Scan for the cell matching the given text and deliver its (X, Y) coordinate at center. 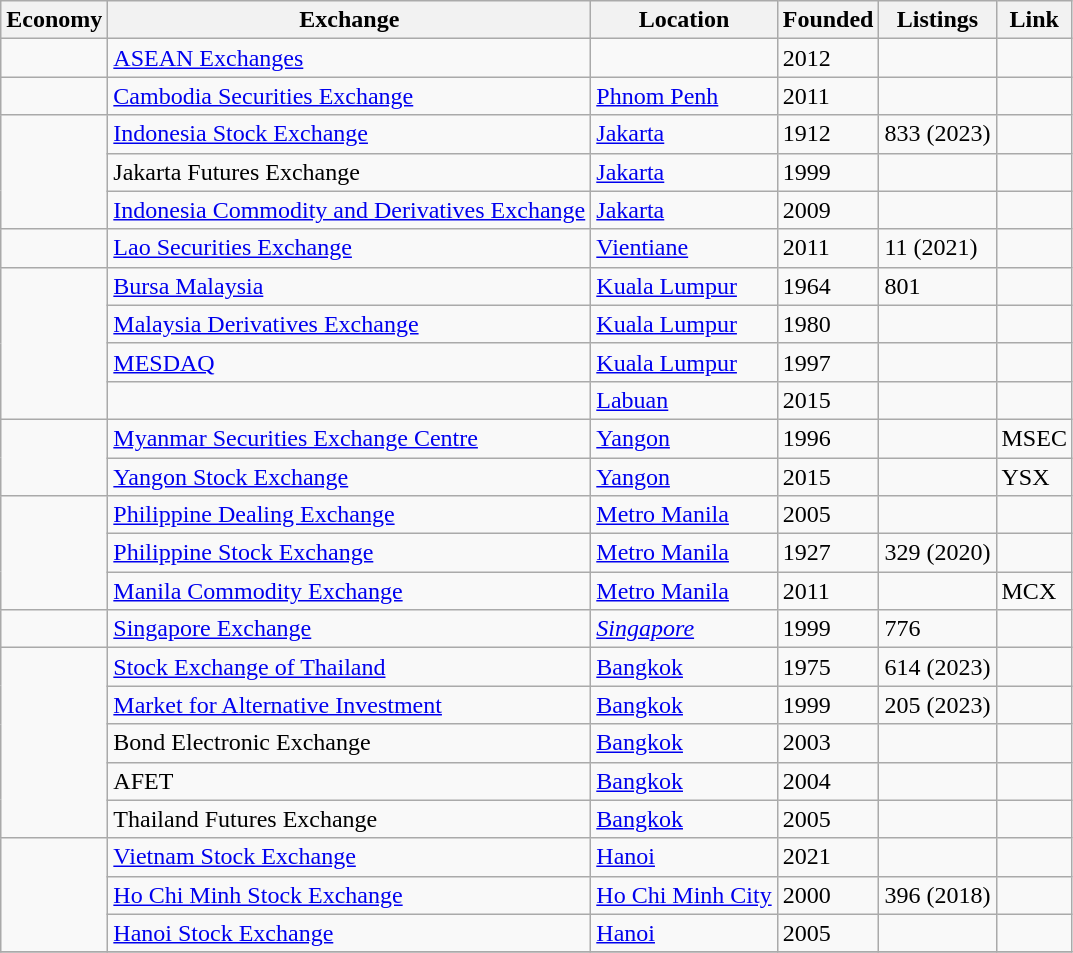
Myanmar Securities Exchange Centre (350, 438)
Singapore Exchange (350, 629)
1975 (828, 667)
1980 (828, 324)
Location (684, 20)
2021 (828, 857)
801 (938, 286)
Ho Chi Minh City (684, 895)
Philippine Stock Exchange (350, 553)
Link (1034, 20)
Philippine Dealing Exchange (350, 515)
Thailand Futures Exchange (350, 819)
MCX (1034, 591)
614 (2023) (938, 667)
Indonesia Commodity and Derivatives Exchange (350, 210)
Exchange (350, 20)
Labuan (684, 400)
AFET (350, 781)
Vientiane (684, 248)
Market for Alternative Investment (350, 705)
Hanoi Stock Exchange (350, 933)
1927 (828, 553)
205 (2023) (938, 705)
2000 (828, 895)
Manila Commodity Exchange (350, 591)
2004 (828, 781)
1997 (828, 362)
329 (2020) (938, 553)
Singapore (684, 629)
2012 (828, 58)
Economy (54, 20)
Stock Exchange of Thailand (350, 667)
2003 (828, 743)
1964 (828, 286)
11 (2021) (938, 248)
Lao Securities Exchange (350, 248)
Vietnam Stock Exchange (350, 857)
ASEAN Exchanges (350, 58)
Phnom Penh (684, 96)
833 (2023) (938, 134)
YSX (1034, 477)
Ho Chi Minh Stock Exchange (350, 895)
776 (938, 629)
Indonesia Stock Exchange (350, 134)
1996 (828, 438)
1912 (828, 134)
Cambodia Securities Exchange (350, 96)
2009 (828, 210)
Yangon Stock Exchange (350, 477)
Listings (938, 20)
Jakarta Futures Exchange (350, 172)
Malaysia Derivatives Exchange (350, 324)
MESDAQ (350, 362)
Founded (828, 20)
Bond Electronic Exchange (350, 743)
Bursa Malaysia (350, 286)
MSEC (1034, 438)
396 (2018) (938, 895)
